Locate the cell with the specified text and output its (x, y) center coordinate. 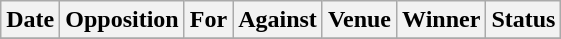
Opposition (122, 20)
Against (278, 20)
Venue (359, 20)
Date (30, 20)
For (208, 20)
Status (524, 20)
Winner (442, 20)
